Detect which cell encompasses the target text, then output its [x, y] center coordinate. 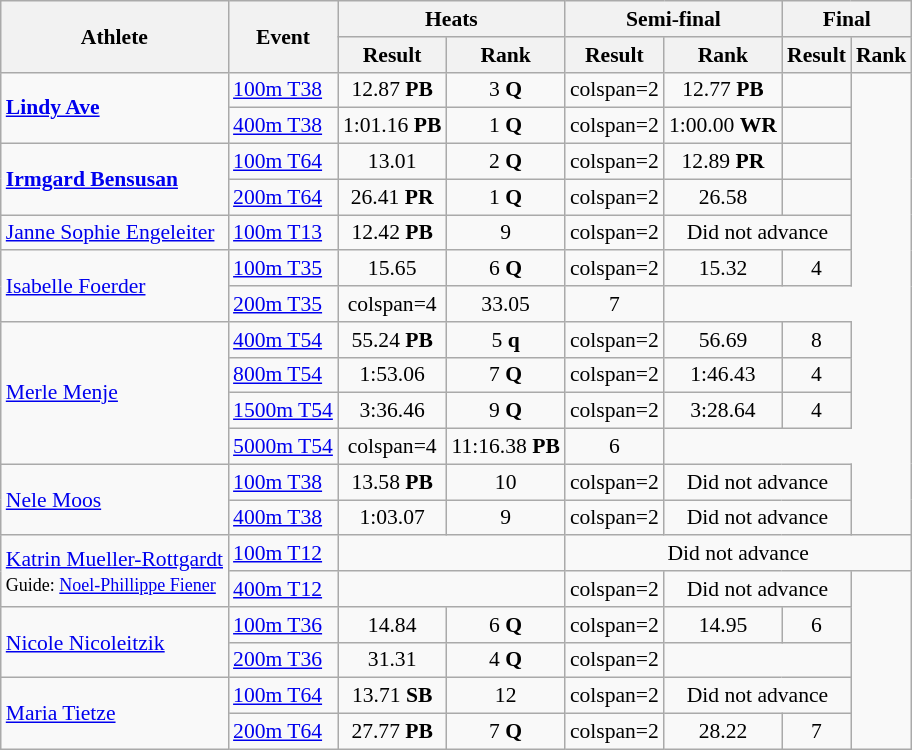
28.22 [723, 732]
5000m T54 [283, 447]
100m T36 [283, 625]
400m T12 [283, 589]
9 Q [505, 411]
Lindy Ave [114, 108]
27.77 PB [392, 732]
Janne Sophie Engeleiter [114, 233]
1500m T54 [283, 411]
12.89 PR [723, 162]
10 [505, 482]
15.32 [723, 269]
26.41 PR [392, 197]
100m T35 [283, 269]
3:28.64 [723, 411]
100m T13 [283, 233]
12.77 PB [723, 90]
33.05 [505, 304]
Athlete [114, 36]
Merle Menje [114, 393]
Semi-final [674, 19]
13.71 SB [392, 696]
200m T35 [283, 304]
2 Q [505, 162]
14.95 [723, 625]
100m T12 [283, 554]
11:16.38 PB [505, 447]
Maria Tietze [114, 714]
Nele Moos [114, 500]
Irmgard Bensusan [114, 180]
55.24 PB [392, 340]
Final [846, 19]
15.65 [392, 269]
13.01 [392, 162]
1:03.07 [392, 518]
3:36.46 [392, 411]
1:01.16 PB [392, 126]
5 q [505, 340]
Event [283, 36]
12.87 PB [392, 90]
400m T54 [283, 340]
13.58 PB [392, 482]
8 [816, 340]
1:00.00 WR [723, 126]
31.31 [392, 660]
4 Q [505, 660]
Isabelle Foerder [114, 286]
3 Q [505, 90]
26.58 [723, 197]
200m T36 [283, 660]
800m T54 [283, 375]
56.69 [723, 340]
14.84 [392, 625]
12 [505, 696]
Heats [452, 19]
Katrin Mueller-RottgardtGuide: Noel-Phillippe Fiener [114, 572]
Nicole Nicoleitzik [114, 642]
12.42 PB [392, 233]
1:46.43 [723, 375]
1:53.06 [392, 375]
